Return (X, Y) of the center of cell containing provided text 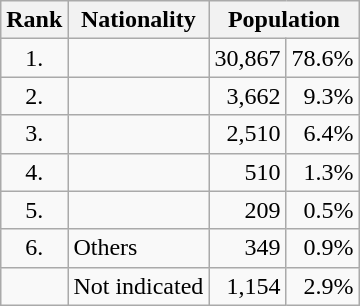
1. (34, 58)
3. (34, 134)
Others (138, 248)
Population (284, 20)
1.3% (322, 172)
Nationality (138, 20)
2.9% (322, 286)
9.3% (322, 96)
6. (34, 248)
2,510 (248, 134)
6.4% (322, 134)
5. (34, 210)
1,154 (248, 286)
349 (248, 248)
Rank (34, 20)
30,867 (248, 58)
510 (248, 172)
0.9% (322, 248)
0.5% (322, 210)
2. (34, 96)
Not indicated (138, 286)
3,662 (248, 96)
4. (34, 172)
78.6% (322, 58)
209 (248, 210)
